From the cell containing the given text, extract its center point as [X, Y] coordinate. 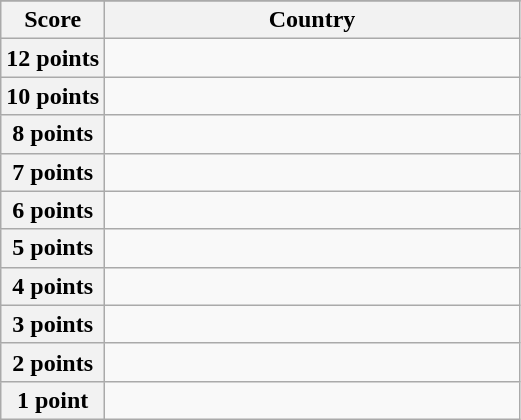
6 points [53, 210]
4 points [53, 286]
Score [53, 20]
10 points [53, 96]
Country [312, 20]
5 points [53, 248]
12 points [53, 58]
8 points [53, 134]
7 points [53, 172]
1 point [53, 400]
2 points [53, 362]
3 points [53, 324]
